From the cell containing the given text, extract its center point as [x, y] coordinate. 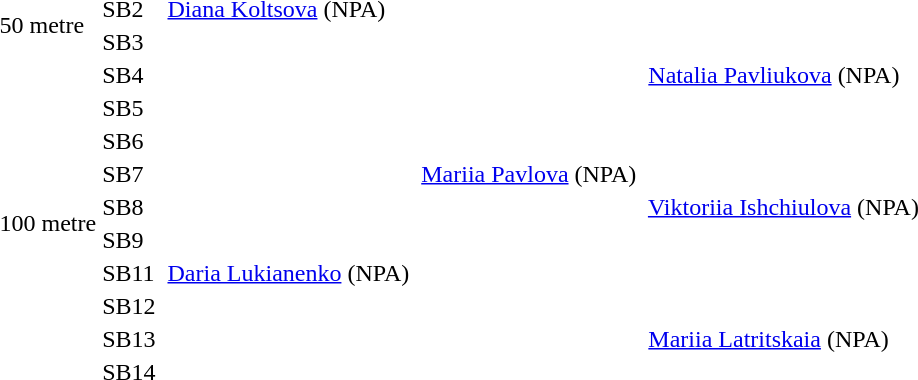
Mariia Pavlova (NPA) [526, 174]
SB3 [129, 42]
SB5 [129, 108]
SB13 [129, 339]
SB12 [129, 306]
SB7 [129, 174]
SB4 [129, 75]
SB11 [129, 273]
SB8 [129, 207]
SB9 [129, 240]
SB6 [129, 141]
Daria Lukianenko (NPA) [286, 273]
